Capture the cell that displays the provided text and extract its [x, y] central coordinate. 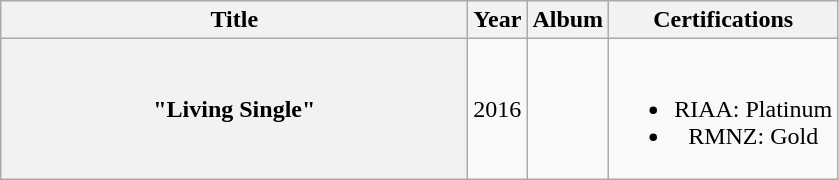
2016 [498, 109]
"Living Single" [234, 109]
Album [568, 20]
Title [234, 20]
Year [498, 20]
RIAA: PlatinumRMNZ: Gold [724, 109]
Certifications [724, 20]
